Pinpoint the cell where the given text exists, returning its (x, y) midpoint coordinate. 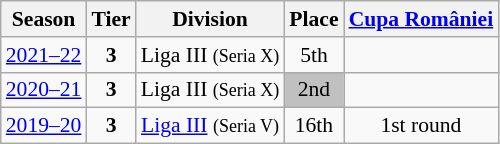
2020–21 (44, 90)
2021–22 (44, 55)
Season (44, 19)
1st round (422, 126)
Place (314, 19)
Division (210, 19)
Tier (110, 19)
2019–20 (44, 126)
16th (314, 126)
2nd (314, 90)
Liga III (Seria V) (210, 126)
5th (314, 55)
Cupa României (422, 19)
